Output the (x, y) coordinate of the center of the cell containing the given text.  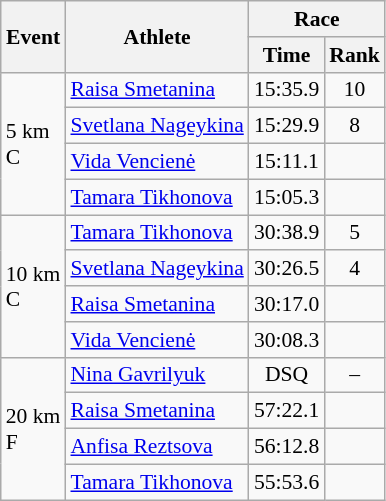
10 km C (34, 286)
5 km C (34, 143)
5 (354, 233)
Anfisa Reztsova (156, 447)
DSQ (286, 375)
Time (286, 55)
10 (354, 90)
– (354, 375)
8 (354, 126)
Race (317, 19)
20 km F (34, 428)
30:08.3 (286, 340)
55:53.6 (286, 482)
30:38.9 (286, 233)
30:26.5 (286, 269)
4 (354, 269)
15:29.9 (286, 126)
57:22.1 (286, 411)
30:17.0 (286, 304)
15:11.1 (286, 162)
15:35.9 (286, 90)
15:05.3 (286, 197)
Event (34, 36)
Nina Gavrilyuk (156, 375)
56:12.8 (286, 447)
Rank (354, 55)
Athlete (156, 36)
